For the text-containing cell, return its midpoint in [X, Y] coordinate format. 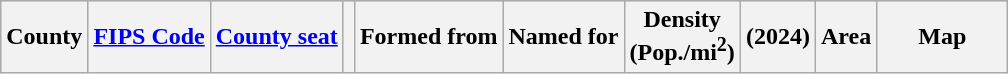
Named for [564, 37]
County [44, 37]
FIPS Code [149, 37]
Area [846, 37]
Density(Pop./mi2) [682, 37]
Formed from [428, 37]
County seat [276, 37]
Map [942, 37]
(2024) [778, 37]
